Search for the cell housing the specified text and yield its (X, Y) center coordinate. 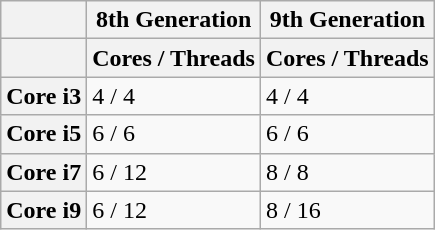
9th Generation (347, 20)
8 / 16 (347, 210)
Core i5 (44, 134)
8 / 8 (347, 172)
8th Generation (174, 20)
Core i3 (44, 96)
Core i7 (44, 172)
Core i9 (44, 210)
